Search for the cell housing the specified text and yield its [X, Y] center coordinate. 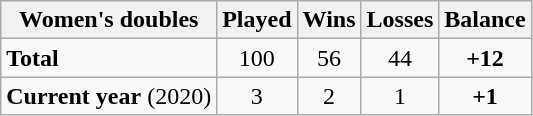
44 [400, 58]
Wins [329, 20]
100 [257, 58]
3 [257, 96]
Women's doubles [109, 20]
Total [109, 58]
2 [329, 96]
Played [257, 20]
Current year (2020) [109, 96]
Losses [400, 20]
1 [400, 96]
+12 [485, 58]
+1 [485, 96]
56 [329, 58]
Balance [485, 20]
